Identify which cell holds the provided text, then report its [x, y] central coordinate. 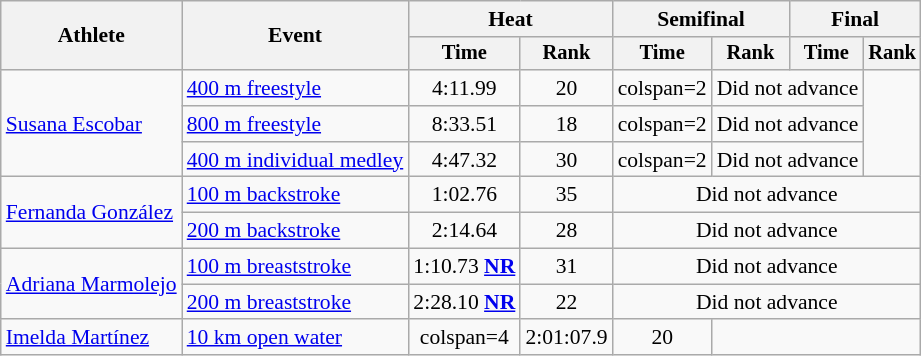
800 m freestyle [296, 124]
4:11.99 [464, 88]
18 [566, 124]
400 m individual medley [296, 160]
100 m breaststroke [296, 267]
Final [855, 19]
8:33.51 [464, 124]
2:14.64 [464, 231]
Fernanda González [92, 212]
22 [566, 302]
2:01:07.9 [566, 338]
1:10.73 NR [464, 267]
200 m backstroke [296, 231]
28 [566, 231]
Imelda Martínez [92, 338]
Susana Escobar [92, 124]
10 km open water [296, 338]
1:02.76 [464, 195]
Semifinal [702, 19]
4:47.32 [464, 160]
Heat [510, 19]
30 [566, 160]
Athlete [92, 36]
400 m freestyle [296, 88]
Event [296, 36]
35 [566, 195]
2:28.10 NR [464, 302]
31 [566, 267]
colspan=4 [464, 338]
200 m breaststroke [296, 302]
Adriana Marmolejo [92, 284]
100 m backstroke [296, 195]
